Output the [x, y] coordinate of the center of the cell containing the given text.  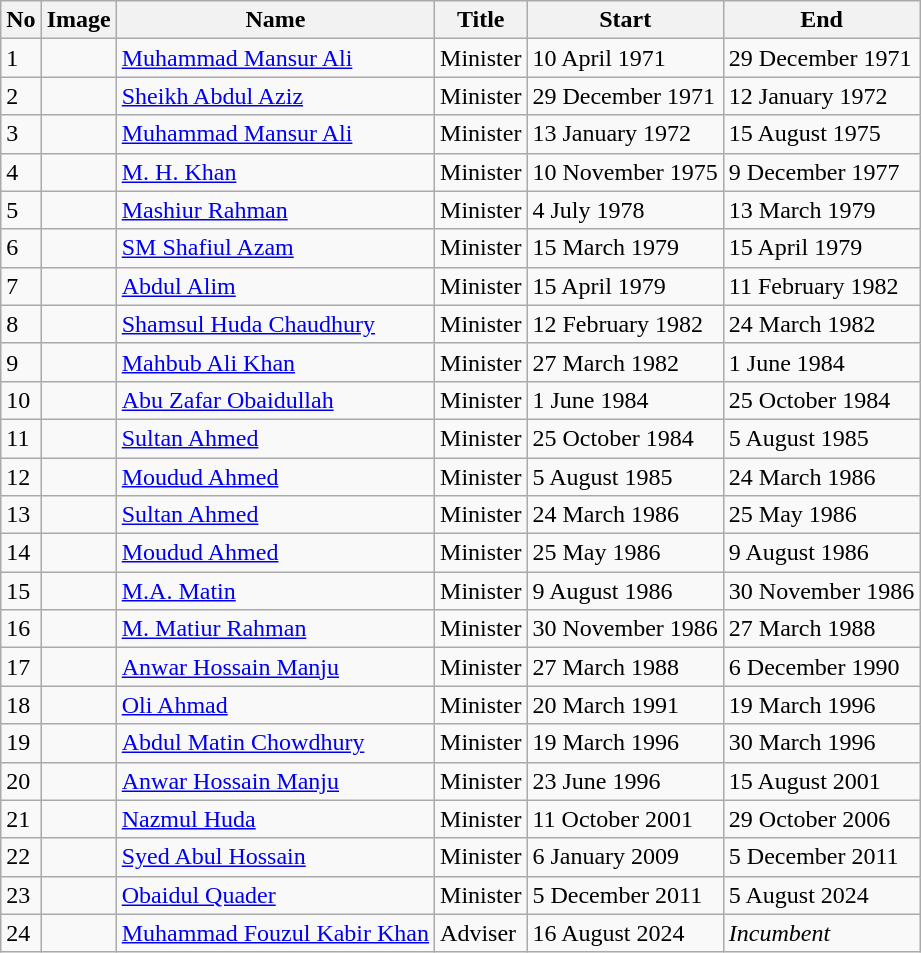
15 August 1975 [821, 134]
10 [21, 400]
Abu Zafar Obaidullah [275, 400]
End [821, 20]
M. H. Khan [275, 172]
Nazmul Huda [275, 819]
Obaidul Quader [275, 895]
Sheikh Abdul Aziz [275, 96]
Title [481, 20]
4 July 1978 [625, 210]
19 [21, 743]
Start [625, 20]
9 December 1977 [821, 172]
SM Shafiul Azam [275, 248]
24 March 1982 [821, 324]
Image [78, 20]
6 December 1990 [821, 667]
17 [21, 667]
29 October 2006 [821, 819]
15 March 1979 [625, 248]
10 November 1975 [625, 172]
11 [21, 438]
12 [21, 477]
1 [21, 58]
16 August 2024 [625, 933]
23 [21, 895]
7 [21, 286]
Muhammad Fouzul Kabir Khan [275, 933]
Mashiur Rahman [275, 210]
Abdul Matin Chowdhury [275, 743]
4 [21, 172]
12 February 1982 [625, 324]
15 [21, 591]
5 [21, 210]
22 [21, 857]
21 [21, 819]
18 [21, 705]
Name [275, 20]
M.A. Matin [275, 591]
2 [21, 96]
30 March 1996 [821, 743]
10 April 1971 [625, 58]
23 June 1996 [625, 781]
5 August 2024 [821, 895]
Adviser [481, 933]
Incumbent [821, 933]
27 March 1982 [625, 362]
Mahbub Ali Khan [275, 362]
20 March 1991 [625, 705]
9 [21, 362]
Shamsul Huda Chaudhury [275, 324]
Oli Ahmad [275, 705]
20 [21, 781]
24 [21, 933]
8 [21, 324]
12 January 1972 [821, 96]
16 [21, 629]
M. Matiur Rahman [275, 629]
13 [21, 515]
Syed Abul Hossain [275, 857]
3 [21, 134]
11 February 1982 [821, 286]
11 October 2001 [625, 819]
14 [21, 553]
6 January 2009 [625, 857]
13 January 1972 [625, 134]
13 March 1979 [821, 210]
6 [21, 248]
Abdul Alim [275, 286]
No [21, 20]
15 August 2001 [821, 781]
